Scan for the cell matching the given text and deliver its (x, y) coordinate at center. 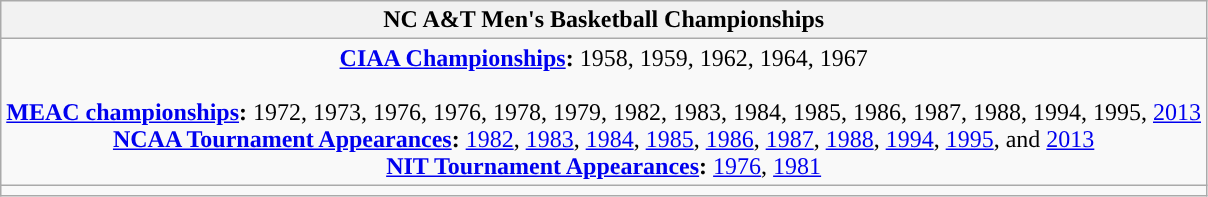
NC A&T Men's Basketball Championships (604, 20)
